Return [X, Y] of the center of cell containing provided text 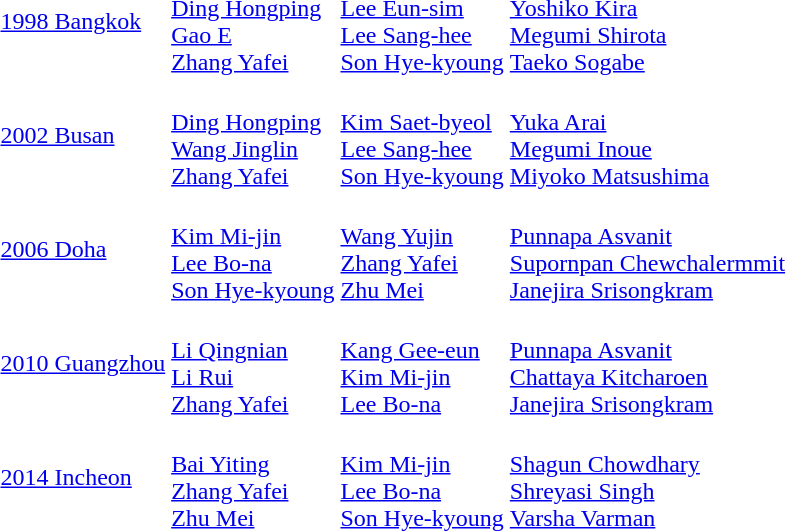
Kim Saet-byeolLee Sang-heeSon Hye-kyoung [422, 136]
Ding HongpingWang JinglinZhang Yafei [253, 136]
Kang Gee-eunKim Mi-jinLee Bo-na [422, 364]
Punnapa AsvanitSupornpan ChewchalermmitJanejira Srisongkram [647, 250]
Wang YujinZhang YafeiZhu Mei [422, 250]
Li QingnianLi RuiZhang Yafei [253, 364]
Yuka AraiMegumi InoueMiyoko Matsushima [647, 136]
Punnapa AsvanitChattaya KitcharoenJanejira Srisongkram [647, 364]
Kim Mi-jinLee Bo-naSon Hye-kyoung [253, 250]
